Capture the cell that displays the provided text and extract its (x, y) central coordinate. 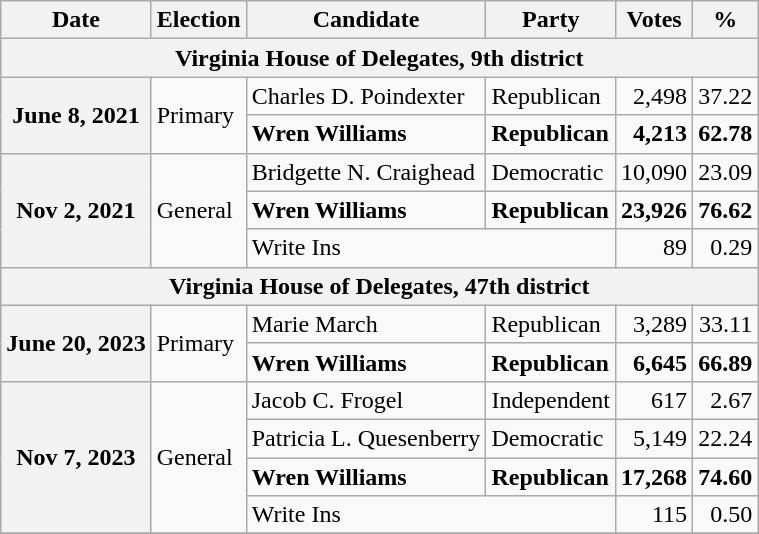
0.29 (726, 248)
6,645 (654, 362)
Patricia L. Quesenberry (366, 438)
5,149 (654, 438)
Nov 2, 2021 (76, 210)
76.62 (726, 210)
66.89 (726, 362)
Date (76, 20)
Independent (551, 400)
Votes (654, 20)
22.24 (726, 438)
617 (654, 400)
June 8, 2021 (76, 115)
37.22 (726, 96)
33.11 (726, 324)
Election (198, 20)
Virginia House of Delegates, 9th district (380, 58)
74.60 (726, 477)
Bridgette N. Craighead (366, 172)
10,090 (654, 172)
4,213 (654, 134)
62.78 (726, 134)
89 (654, 248)
Jacob C. Frogel (366, 400)
Candidate (366, 20)
0.50 (726, 515)
3,289 (654, 324)
2,498 (654, 96)
June 20, 2023 (76, 343)
23,926 (654, 210)
Marie March (366, 324)
Charles D. Poindexter (366, 96)
Nov 7, 2023 (76, 457)
115 (654, 515)
Party (551, 20)
23.09 (726, 172)
Virginia House of Delegates, 47th district (380, 286)
17,268 (654, 477)
2.67 (726, 400)
% (726, 20)
